Return the (X, Y) coordinate for the center point of the cell that contains the specified text.  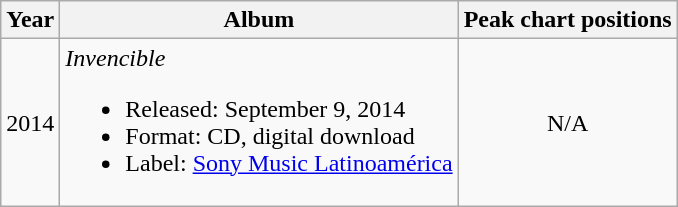
2014 (30, 122)
Album (259, 20)
InvencibleReleased: September 9, 2014Format: CD, digital downloadLabel: Sony Music Latinoamérica (259, 122)
Year (30, 20)
N/A (568, 122)
Peak chart positions (568, 20)
